Extract the [x, y] coordinate from the center of the cell holding the provided text.  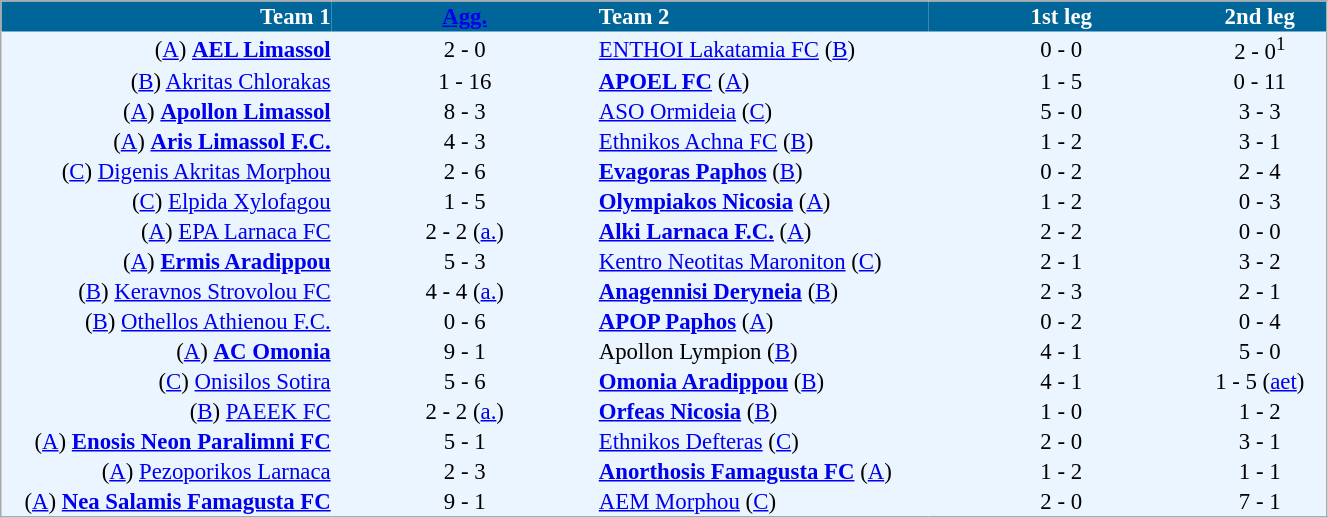
1 - 16 [464, 81]
(C) Digenis Akritas Morphou [166, 171]
1 - 5 (aet) [1260, 381]
1 - 1 [1260, 471]
(A) Apollon Limassol [166, 111]
Omonia Aradippou (B) [762, 381]
ASO Ormideia (C) [762, 111]
5 - 6 [464, 381]
(C) Elpida Xylofagou [166, 201]
(B) Akritas Chlorakas [166, 81]
(C) Onisilos Sotira [166, 381]
4 - 4 (a.) [464, 291]
(A) AC Omonia [166, 351]
0 - 4 [1260, 321]
Agg. [464, 16]
3 - 3 [1260, 111]
(A) EPA Larnaca FC [166, 231]
APOEL FC (A) [762, 81]
2 - 2 [1062, 231]
2nd leg [1260, 16]
1st leg [1062, 16]
AEM Morphou (C) [762, 501]
8 - 3 [464, 111]
(A) Pezoporikos Larnaca [166, 471]
Evagoras Paphos (B) [762, 171]
Olympiakos Nicosia (A) [762, 201]
ENTHOI Lakatamia FC (B) [762, 50]
4 - 3 [464, 141]
Anorthosis Famagusta FC (A) [762, 471]
1 - 0 [1062, 411]
Anagennisi Deryneia (B) [762, 291]
APOP Paphos (A) [762, 321]
Ethnikos Achna FC (B) [762, 141]
(A) Enosis Neon Paralimni FC [166, 441]
Apollon Lympion (B) [762, 351]
2 - 6 [464, 171]
Orfeas Nicosia (B) [762, 411]
(B) Othellos Athienou F.C. [166, 321]
Kentro Neotitas Maroniton (C) [762, 261]
(B) Keravnos Strovolou FC [166, 291]
0 - 11 [1260, 81]
(A) AEL Limassol [166, 50]
5 - 1 [464, 441]
Ethnikos Defteras (C) [762, 441]
0 - 6 [464, 321]
(A) Aris Limassol F.C. [166, 141]
2 - 4 [1260, 171]
Team 1 [166, 16]
3 - 2 [1260, 261]
Team 2 [762, 16]
7 - 1 [1260, 501]
Alki Larnaca F.C. (A) [762, 231]
(A) Ermis Aradippou [166, 261]
(B) PAEEK FC [166, 411]
2 - 01 [1260, 50]
(A) Nea Salamis Famagusta FC [166, 501]
5 - 3 [464, 261]
0 - 3 [1260, 201]
